Return the (x, y) coordinate for the center point of the cell that contains the specified text.  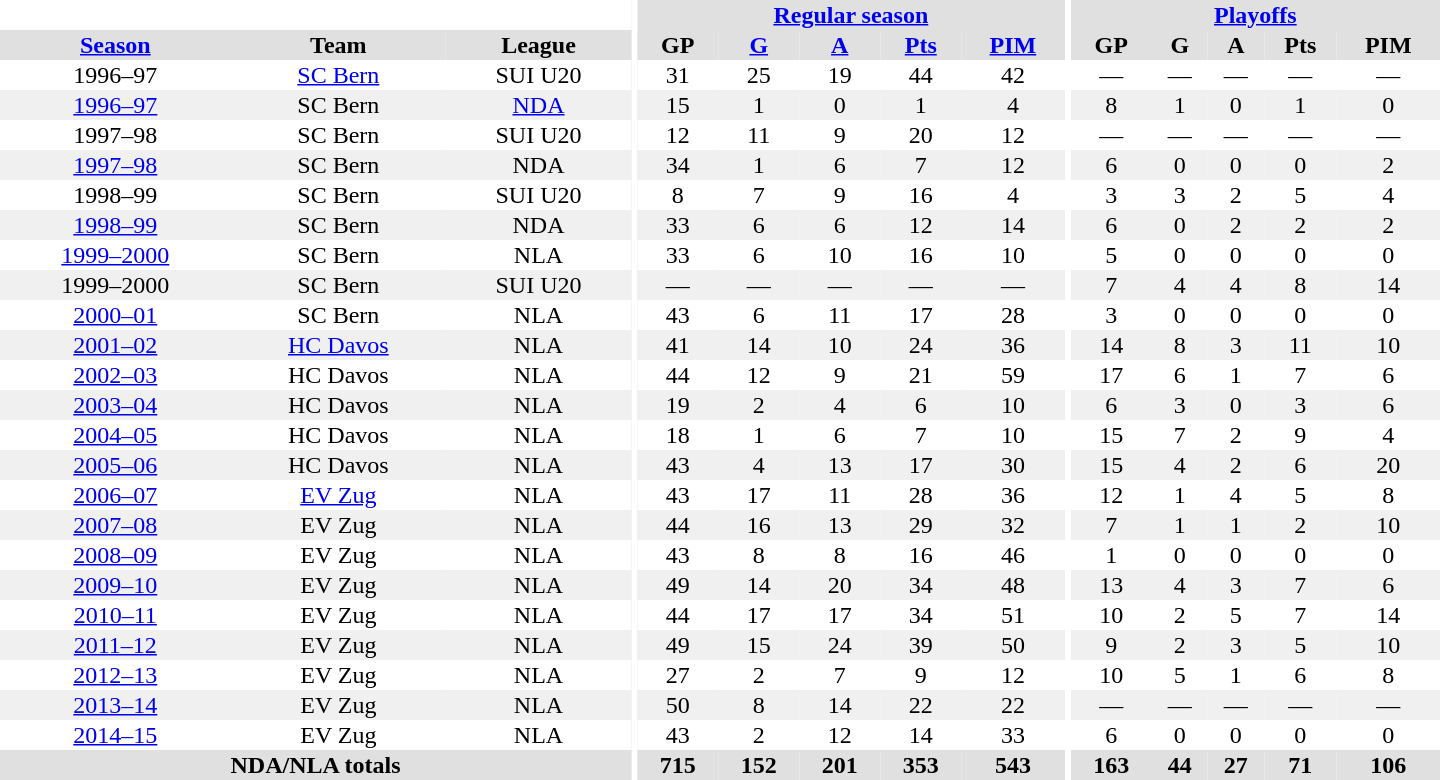
2000–01 (116, 315)
71 (1300, 765)
51 (1012, 615)
39 (920, 645)
152 (758, 765)
29 (920, 525)
30 (1012, 465)
31 (678, 75)
42 (1012, 75)
46 (1012, 555)
2003–04 (116, 405)
2012–13 (116, 675)
2005–06 (116, 465)
59 (1012, 375)
48 (1012, 585)
353 (920, 765)
2001–02 (116, 345)
25 (758, 75)
2007–08 (116, 525)
21 (920, 375)
543 (1012, 765)
32 (1012, 525)
2010–11 (116, 615)
Team (338, 45)
2002–03 (116, 375)
41 (678, 345)
715 (678, 765)
League (538, 45)
18 (678, 435)
Regular season (850, 15)
106 (1388, 765)
2014–15 (116, 735)
2004–05 (116, 435)
Playoffs (1256, 15)
2006–07 (116, 495)
2008–09 (116, 555)
163 (1112, 765)
Season (116, 45)
2011–12 (116, 645)
201 (840, 765)
2013–14 (116, 705)
NDA/NLA totals (316, 765)
2009–10 (116, 585)
